Output the (x, y) coordinate of the center of the cell containing the given text.  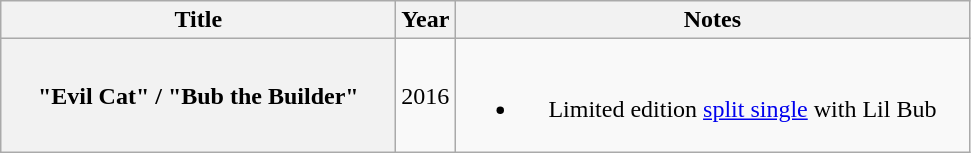
Notes (712, 20)
2016 (426, 96)
Year (426, 20)
Title (198, 20)
Limited edition split single with Lil Bub (712, 96)
"Evil Cat" / "Bub the Builder" (198, 96)
